Scan for the cell matching the given text and deliver its (X, Y) coordinate at center. 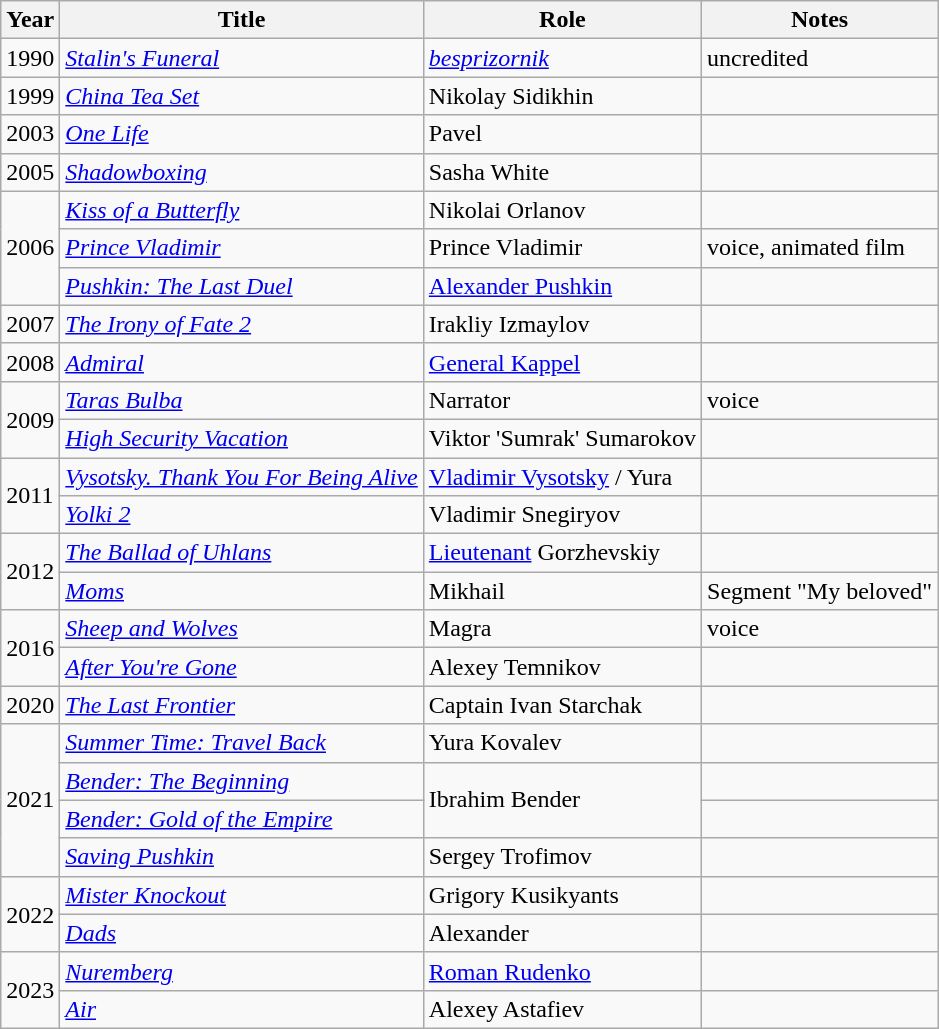
Vysotsky. Thank You For Being Alive (242, 477)
Alexey Astafiev (562, 1009)
Vladimir Snegiryov (562, 515)
Grigory Kusikyants (562, 895)
besprizornik (562, 58)
Kiss of a Butterfly (242, 210)
Pushkin: The Last Duel (242, 286)
Bender: The Beginning (242, 781)
Roman Rudenko (562, 971)
Nikolay Sidikhin (562, 96)
Admiral (242, 362)
Alexey Temnikov (562, 667)
2008 (30, 362)
China Tea Set (242, 96)
2016 (30, 648)
Year (30, 20)
After You're Gone (242, 667)
Saving Pushkin (242, 857)
Nikolai Orlanov (562, 210)
Alexander Pushkin (562, 286)
2009 (30, 419)
voice, animated film (820, 248)
Air (242, 1009)
Summer Time: Travel Back (242, 743)
Lieutenant Gorzhevskiy (562, 553)
General Kappel (562, 362)
Narrator (562, 400)
Mister Knockout (242, 895)
Ibrahim Bender (562, 800)
Captain Ivan Starchak (562, 705)
2021 (30, 800)
The Irony of Fate 2 (242, 324)
The Last Frontier (242, 705)
Sergey Trofimov (562, 857)
Role (562, 20)
Segment "My beloved" (820, 591)
Alexander (562, 933)
Yura Kovalev (562, 743)
Dads (242, 933)
One Life (242, 134)
1990 (30, 58)
Notes (820, 20)
2003 (30, 134)
2005 (30, 172)
Mikhail (562, 591)
2007 (30, 324)
Viktor 'Sumrak' Sumarokov (562, 438)
Title (242, 20)
Yolki 2 (242, 515)
Sasha White (562, 172)
Vladimir Vysotsky / Yura (562, 477)
2020 (30, 705)
Pavel (562, 134)
Shadowboxing (242, 172)
Bender: Gold of the Empire (242, 819)
2006 (30, 248)
High Security Vacation (242, 438)
Sheep and Wolves (242, 629)
Moms (242, 591)
2012 (30, 572)
Stalin's Funeral (242, 58)
Taras Bulba (242, 400)
2022 (30, 914)
2011 (30, 496)
1999 (30, 96)
Magra (562, 629)
uncredited (820, 58)
2023 (30, 990)
Irakliy Izmaylov (562, 324)
The Ballad of Uhlans (242, 553)
Nuremberg (242, 971)
